Capture the cell that displays the provided text and extract its (x, y) central coordinate. 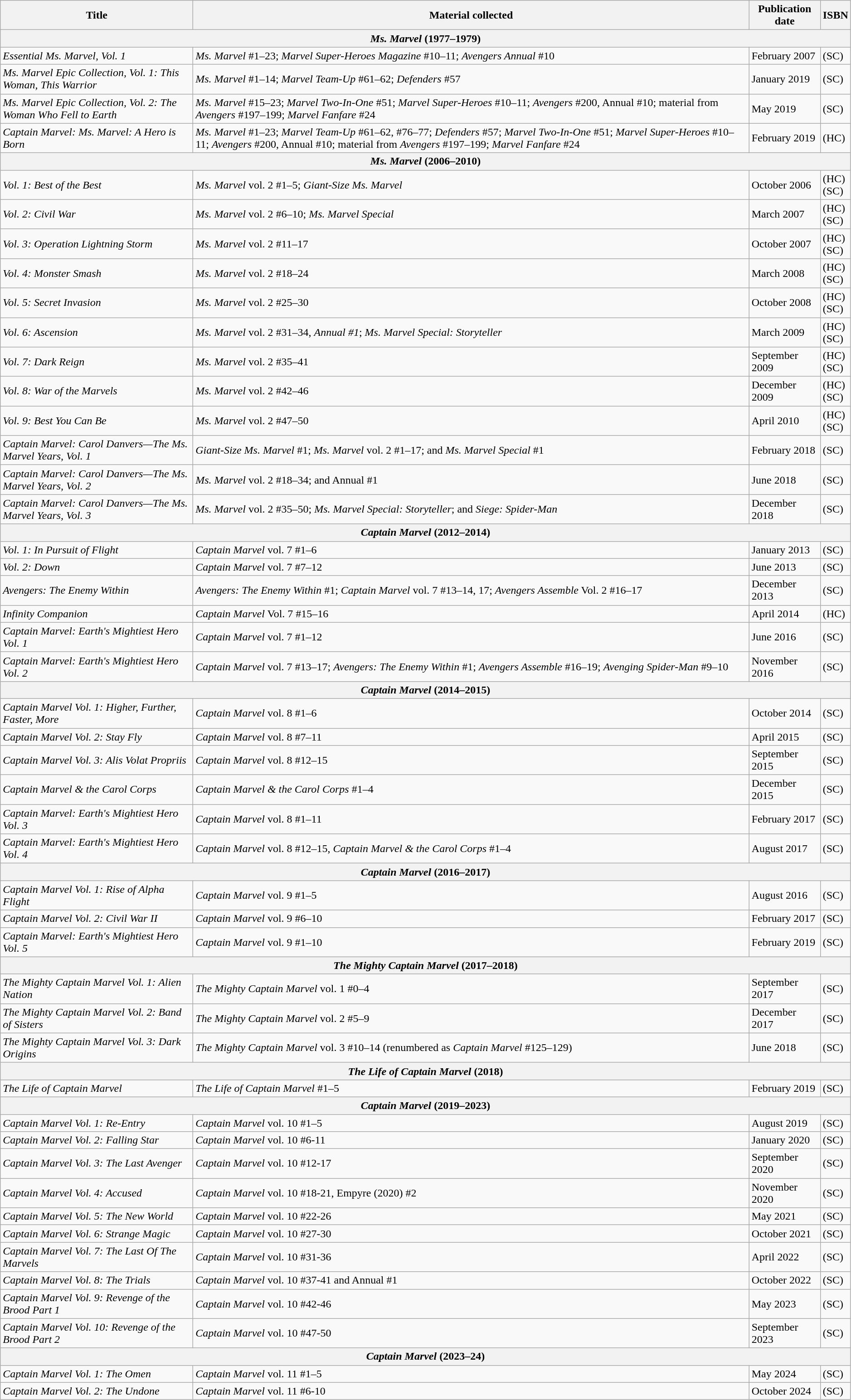
Giant-Size Ms. Marvel #1; Ms. Marvel vol. 2 #1–17; and Ms. Marvel Special #1 (472, 451)
Vol. 9: Best You Can Be (97, 421)
Ms. Marvel Epic Collection, Vol. 1: This Woman, This Warrior (97, 79)
Captain Marvel vol. 7 #13–17; Avengers: The Enemy Within #1; Avengers Assemble #16–19; Avenging Spider-Man #9–10 (472, 666)
April 2010 (784, 421)
Ms. Marvel vol. 2 #6–10; Ms. Marvel Special (472, 214)
Material collected (472, 15)
Captain Marvel vol. 11 #6-10 (472, 1391)
Ms. Marvel vol. 2 #35–50; Ms. Marvel Special: Storyteller; and Siege: Spider-Man (472, 509)
January 2020 (784, 1140)
The Mighty Captain Marvel Vol. 3: Dark Origins (97, 1048)
Captain Marvel vol. 8 #1–6 (472, 713)
Ms. Marvel (2006–2010) (426, 161)
Captain Marvel Vol. 2: The Undone (97, 1391)
Captain Marvel: Carol Danvers—The Ms. Marvel Years, Vol. 1 (97, 451)
May 2019 (784, 109)
Captain Marvel Vol. 3: Alis Volat Propriis (97, 761)
August 2016 (784, 896)
Captain Marvel Vol. 1: Rise of Alpha Flight (97, 896)
January 2019 (784, 79)
Ms. Marvel vol. 2 #18–24 (472, 273)
Captain Marvel: Earth's Mightiest Hero Vol. 5 (97, 942)
January 2013 (784, 550)
The Life of Captain Marvel #1–5 (472, 1088)
Ms. Marvel vol. 2 #31–34, Annual #1; Ms. Marvel Special: Storyteller (472, 332)
Captain Marvel vol. 9 #1–10 (472, 942)
Captain Marvel: Carol Danvers—The Ms. Marvel Years, Vol. 3 (97, 509)
The Life of Captain Marvel (97, 1088)
Captain Marvel vol. 10 #47-50 (472, 1333)
June 2013 (784, 567)
Ms. Marvel vol. 2 #11–17 (472, 244)
October 2014 (784, 713)
Ms. Marvel vol. 2 #18–34; and Annual #1 (472, 480)
The Mighty Captain Marvel vol. 3 #10–14 (renumbered as Captain Marvel #125–129) (472, 1048)
Captain Marvel (2023–24) (426, 1356)
March 2009 (784, 332)
Captain Marvel: Earth's Mightiest Hero Vol. 3 (97, 819)
Vol. 2: Down (97, 567)
Ms. Marvel (1977–1979) (426, 39)
June 2016 (784, 637)
Captain Marvel vol. 10 #12-17 (472, 1164)
December 2013 (784, 590)
Captain Marvel (2012–2014) (426, 533)
April 2015 (784, 736)
Captain Marvel: Carol Danvers—The Ms. Marvel Years, Vol. 2 (97, 480)
Publication date (784, 15)
December 2009 (784, 392)
Captain Marvel vol. 9 #6–10 (472, 919)
Vol. 1: In Pursuit of Flight (97, 550)
Captain Marvel vol. 11 #1–5 (472, 1374)
ISBN (835, 15)
Captain Marvel vol. 8 #12–15, Captain Marvel & the Carol Corps #1–4 (472, 848)
Captain Marvel Vol. 7: The Last Of The Marvels (97, 1257)
Ms. Marvel vol. 2 #35–41 (472, 362)
Captain Marvel Vol. 1: Re-Entry (97, 1123)
Captain Marvel: Earth's Mightiest Hero Vol. 1 (97, 637)
August 2019 (784, 1123)
October 2008 (784, 303)
December 2018 (784, 509)
Captain Marvel vol. 8 #1–11 (472, 819)
Captain Marvel vol. 7 #1–6 (472, 550)
September 2015 (784, 761)
Essential Ms. Marvel, Vol. 1 (97, 56)
Avengers: The Enemy Within #1; Captain Marvel vol. 7 #13–14, 17; Avengers Assemble Vol. 2 #16–17 (472, 590)
Vol. 3: Operation Lightning Storm (97, 244)
November 2016 (784, 666)
Ms. Marvel vol. 2 #25–30 (472, 303)
The Mighty Captain Marvel Vol. 2: Band of Sisters (97, 1018)
Captain Marvel Vol. 1: The Omen (97, 1374)
Captain Marvel vol. 8 #12–15 (472, 761)
Captain Marvel vol. 10 #18-21, Empyre (2020) #2 (472, 1193)
October 2021 (784, 1234)
Captain Marvel vol. 7 #1–12 (472, 637)
April 2022 (784, 1257)
Vol. 7: Dark Reign (97, 362)
The Mighty Captain Marvel (2017–2018) (426, 965)
Captain Marvel vol. 10 #22-26 (472, 1216)
Ms. Marvel vol. 2 #1–5; Giant-Size Ms. Marvel (472, 185)
Vol. 8: War of the Marvels (97, 392)
April 2014 (784, 614)
December 2017 (784, 1018)
Captain Marvel Vol. 3: The Last Avenger (97, 1164)
Vol. 2: Civil War (97, 214)
Captain Marvel Vol. 7 #15–16 (472, 614)
Ms. Marvel #1–14; Marvel Team-Up #61–62; Defenders #57 (472, 79)
Captain Marvel vol. 10 #27-30 (472, 1234)
Captain Marvel vol. 10 #42-46 (472, 1303)
Ms. Marvel #15–23; Marvel Two-In-One #51; Marvel Super-Heroes #10–11; Avengers #200, Annual #10; material from Avengers #197–199; Marvel Fanfare #24 (472, 109)
March 2008 (784, 273)
The Mighty Captain Marvel vol. 1 #0–4 (472, 989)
The Life of Captain Marvel (2018) (426, 1071)
October 2024 (784, 1391)
Captain Marvel Vol. 9: Revenge of the Brood Part 1 (97, 1303)
May 2021 (784, 1216)
February 2018 (784, 451)
Captain Marvel vol. 10 #37-41 and Annual #1 (472, 1280)
Captain Marvel Vol. 10: Revenge of the Brood Part 2 (97, 1333)
Captain Marvel vol. 10 #1–5 (472, 1123)
May 2024 (784, 1374)
Captain Marvel vol. 10 #31-36 (472, 1257)
Captain Marvel vol. 9 #1–5 (472, 896)
Captain Marvel (2019–2023) (426, 1105)
March 2007 (784, 214)
Captain Marvel: Earth's Mightiest Hero Vol. 4 (97, 848)
February 2007 (784, 56)
Captain Marvel Vol. 6: Strange Magic (97, 1234)
Captain Marvel (2016–2017) (426, 872)
Captain Marvel Vol. 2: Civil War II (97, 919)
Captain Marvel & the Carol Corps (97, 790)
Title (97, 15)
Vol. 1: Best of the Best (97, 185)
Captain Marvel Vol. 8: The Trials (97, 1280)
The Mighty Captain Marvel Vol. 1: Alien Nation (97, 989)
Captain Marvel: Ms. Marvel: A Hero is Born (97, 138)
August 2017 (784, 848)
Captain Marvel (2014–2015) (426, 690)
Infinity Companion (97, 614)
Captain Marvel & the Carol Corps #1–4 (472, 790)
Captain Marvel Vol. 5: The New World (97, 1216)
May 2023 (784, 1303)
October 2007 (784, 244)
September 2020 (784, 1164)
Captain Marvel Vol. 2: Stay Fly (97, 736)
Ms. Marvel vol. 2 #42–46 (472, 392)
October 2022 (784, 1280)
Vol. 6: Ascension (97, 332)
Ms. Marvel Epic Collection, Vol. 2: The Woman Who Fell to Earth (97, 109)
Vol. 4: Monster Smash (97, 273)
Captain Marvel vol. 8 #7–11 (472, 736)
November 2020 (784, 1193)
September 2017 (784, 989)
Vol. 5: Secret Invasion (97, 303)
Captain Marvel Vol. 1: Higher, Further, Faster, More (97, 713)
Ms. Marvel #1–23; Marvel Super-Heroes Magazine #10–11; Avengers Annual #10 (472, 56)
September 2009 (784, 362)
Captain Marvel vol. 7 #7–12 (472, 567)
Captain Marvel Vol. 2: Falling Star (97, 1140)
Avengers: The Enemy Within (97, 590)
Captain Marvel vol. 10 #6-11 (472, 1140)
The Mighty Captain Marvel vol. 2 #5–9 (472, 1018)
September 2023 (784, 1333)
Captain Marvel Vol. 4: Accused (97, 1193)
Captain Marvel: Earth's Mightiest Hero Vol. 2 (97, 666)
December 2015 (784, 790)
October 2006 (784, 185)
Ms. Marvel vol. 2 #47–50 (472, 421)
